Locate the cell with the specified text and output its (x, y) center coordinate. 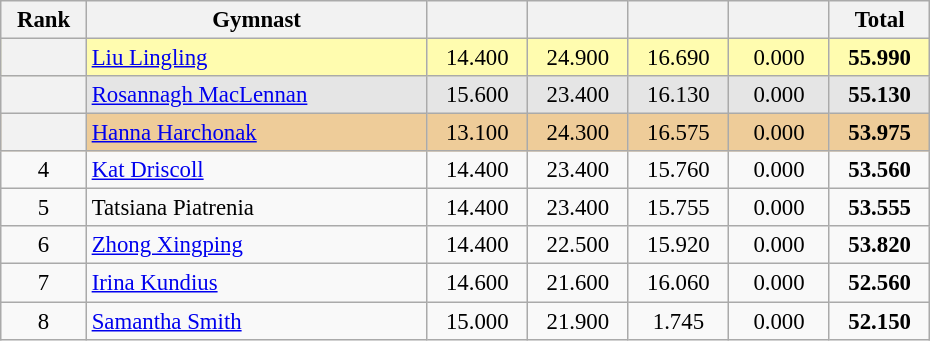
Liu Lingling (256, 58)
5 (44, 208)
4 (44, 170)
Tatsiana Piatrenia (256, 208)
16.060 (678, 283)
6 (44, 245)
Zhong Xingping (256, 245)
15.000 (478, 321)
22.500 (578, 245)
15.600 (478, 95)
53.555 (880, 208)
55.130 (880, 95)
Kat Driscoll (256, 170)
14.600 (478, 283)
Total (880, 20)
1.745 (678, 321)
Irina Kundius (256, 283)
16.130 (678, 95)
Rank (44, 20)
24.300 (578, 133)
52.560 (880, 283)
53.820 (880, 245)
15.920 (678, 245)
Samantha Smith (256, 321)
15.755 (678, 208)
16.690 (678, 58)
53.975 (880, 133)
24.900 (578, 58)
Rosannagh MacLennan (256, 95)
Gymnast (256, 20)
13.100 (478, 133)
21.600 (578, 283)
8 (44, 321)
52.150 (880, 321)
7 (44, 283)
16.575 (678, 133)
53.560 (880, 170)
21.900 (578, 321)
55.990 (880, 58)
Hanna Harchonak (256, 133)
15.760 (678, 170)
